Capture the cell that displays the provided text and extract its (X, Y) central coordinate. 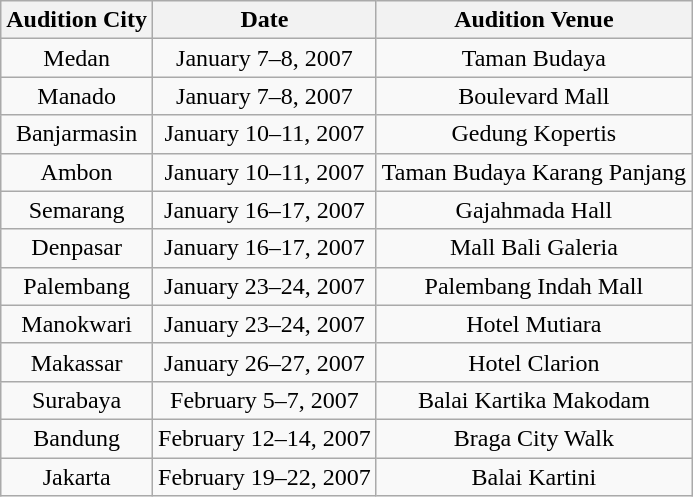
Audition Venue (534, 20)
Braga City Walk (534, 438)
February 12–14, 2007 (265, 438)
Balai Kartini (534, 477)
Denpasar (77, 248)
Medan (77, 58)
Manokwari (77, 324)
Ambon (77, 172)
Taman Budaya Karang Panjang (534, 172)
Boulevard Mall (534, 96)
January 26–27, 2007 (265, 362)
Semarang (77, 210)
Surabaya (77, 400)
Palembang Indah Mall (534, 286)
Palembang (77, 286)
Gajahmada Hall (534, 210)
Manado (77, 96)
February 5–7, 2007 (265, 400)
Balai Kartika Makodam (534, 400)
Gedung Kopertis (534, 134)
Taman Budaya (534, 58)
Jakarta (77, 477)
Makassar (77, 362)
Hotel Clarion (534, 362)
Date (265, 20)
Mall Bali Galeria (534, 248)
February 19–22, 2007 (265, 477)
Hotel Mutiara (534, 324)
Audition City (77, 20)
Bandung (77, 438)
Banjarmasin (77, 134)
